Return the [X, Y] coordinate for the center point of the cell that contains the specified text.  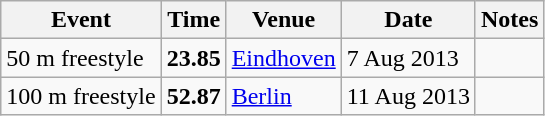
Berlin [284, 96]
Venue [284, 20]
52.87 [194, 96]
23.85 [194, 58]
Notes [509, 20]
7 Aug 2013 [408, 58]
50 m freestyle [81, 58]
Time [194, 20]
Event [81, 20]
Date [408, 20]
Eindhoven [284, 58]
100 m freestyle [81, 96]
11 Aug 2013 [408, 96]
